For the text-containing cell, return its midpoint in (x, y) coordinate format. 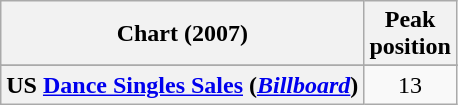
Peakposition (410, 34)
US Dance Singles Sales (Billboard) (182, 85)
Chart (2007) (182, 34)
13 (410, 85)
